Determine the (X, Y) coordinate at the center of the cell enclosing the given text.  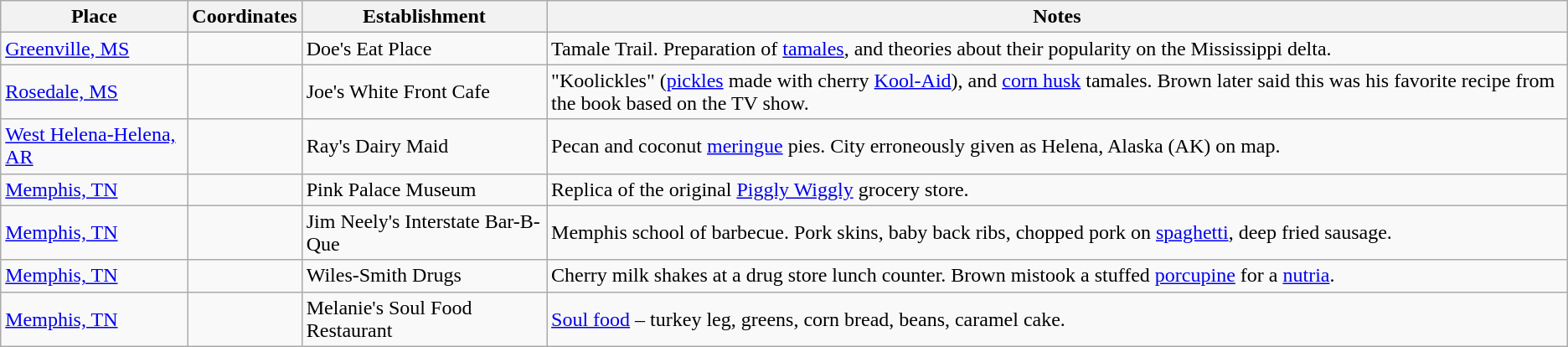
Ray's Dairy Maid (424, 146)
Soul food – turkey leg, greens, corn bread, beans, caramel cake. (1057, 319)
Pink Palace Museum (424, 189)
Replica of the original Piggly Wiggly grocery store. (1057, 189)
Coordinates (245, 17)
Pecan and coconut meringue pies. City erroneously given as Helena, Alaska (AK) on map. (1057, 146)
West Helena-Helena, AR (94, 146)
Rosedale, MS (94, 92)
Joe's White Front Cafe (424, 92)
Melanie's Soul Food Restaurant (424, 319)
Wiles-Smith Drugs (424, 276)
Place (94, 17)
Doe's Eat Place (424, 49)
Jim Neely's Interstate Bar-B-Que (424, 233)
Greenville, MS (94, 49)
Establishment (424, 17)
Cherry milk shakes at a drug store lunch counter. Brown mistook a stuffed porcupine for a nutria. (1057, 276)
Tamale Trail. Preparation of tamales, and theories about their popularity on the Mississippi delta. (1057, 49)
Memphis school of barbecue. Pork skins, baby back ribs, chopped pork on spaghetti, deep fried sausage. (1057, 233)
Notes (1057, 17)
